Detect which cell encompasses the target text, then output its [X, Y] center coordinate. 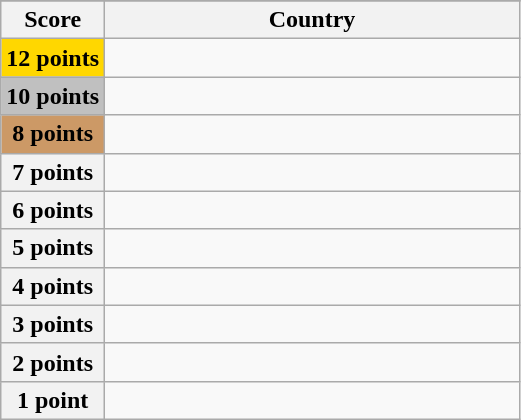
12 points [53, 58]
2 points [53, 362]
Score [53, 20]
Country [312, 20]
5 points [53, 248]
1 point [53, 400]
8 points [53, 134]
6 points [53, 210]
7 points [53, 172]
3 points [53, 324]
10 points [53, 96]
4 points [53, 286]
